Output the [x, y] coordinate of the center of the cell containing the given text.  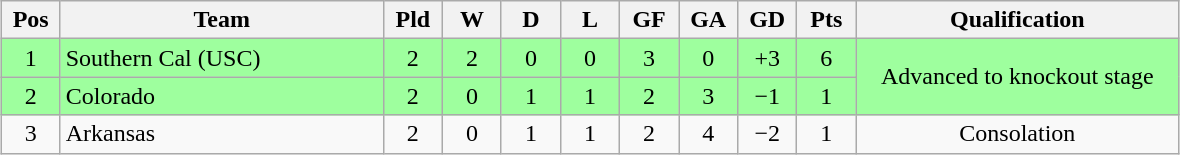
6 [826, 58]
Pts [826, 20]
Qualification [1018, 20]
Consolation [1018, 134]
W [472, 20]
−1 [768, 96]
Pos [30, 20]
D [530, 20]
GA [708, 20]
GD [768, 20]
Pld [412, 20]
Team [222, 20]
Advanced to knockout stage [1018, 77]
Arkansas [222, 134]
GF [650, 20]
Southern Cal (USC) [222, 58]
+3 [768, 58]
L [590, 20]
−2 [768, 134]
4 [708, 134]
Colorado [222, 96]
